Find where the given text appears and provide that cell's center as (X, Y) coordinate. 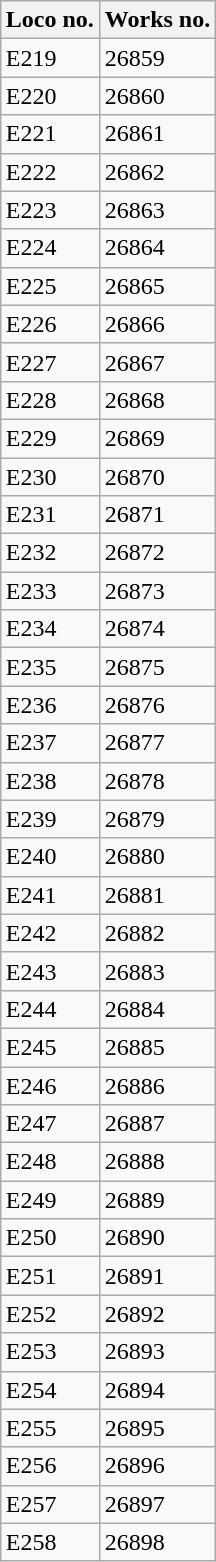
26890 (157, 1238)
26896 (157, 1466)
26871 (157, 515)
26866 (157, 324)
26884 (157, 1009)
26885 (157, 1047)
26883 (157, 971)
E257 (50, 1504)
E233 (50, 591)
26860 (157, 96)
E244 (50, 1009)
26863 (157, 210)
E255 (50, 1428)
26867 (157, 362)
26873 (157, 591)
E230 (50, 477)
E238 (50, 781)
E250 (50, 1238)
26859 (157, 58)
E246 (50, 1085)
E229 (50, 438)
E231 (50, 515)
E242 (50, 933)
26882 (157, 933)
26876 (157, 705)
E247 (50, 1124)
E252 (50, 1314)
E234 (50, 629)
26861 (157, 134)
E253 (50, 1352)
26877 (157, 743)
E251 (50, 1276)
26872 (157, 553)
E226 (50, 324)
26868 (157, 400)
Loco no. (50, 20)
E222 (50, 172)
E220 (50, 96)
E258 (50, 1542)
26887 (157, 1124)
E249 (50, 1200)
26894 (157, 1390)
Works no. (157, 20)
E237 (50, 743)
26895 (157, 1428)
E236 (50, 705)
26874 (157, 629)
E239 (50, 819)
E245 (50, 1047)
E235 (50, 667)
26888 (157, 1162)
26878 (157, 781)
E221 (50, 134)
26889 (157, 1200)
E248 (50, 1162)
26893 (157, 1352)
E225 (50, 286)
26881 (157, 895)
E240 (50, 857)
26886 (157, 1085)
26898 (157, 1542)
26864 (157, 248)
E219 (50, 58)
E243 (50, 971)
E254 (50, 1390)
26865 (157, 286)
26879 (157, 819)
26875 (157, 667)
26870 (157, 477)
E227 (50, 362)
E228 (50, 400)
E232 (50, 553)
26880 (157, 857)
26869 (157, 438)
E223 (50, 210)
26891 (157, 1276)
E256 (50, 1466)
26862 (157, 172)
E224 (50, 248)
E241 (50, 895)
26897 (157, 1504)
26892 (157, 1314)
